Scan for the cell matching the given text and deliver its [X, Y] coordinate at center. 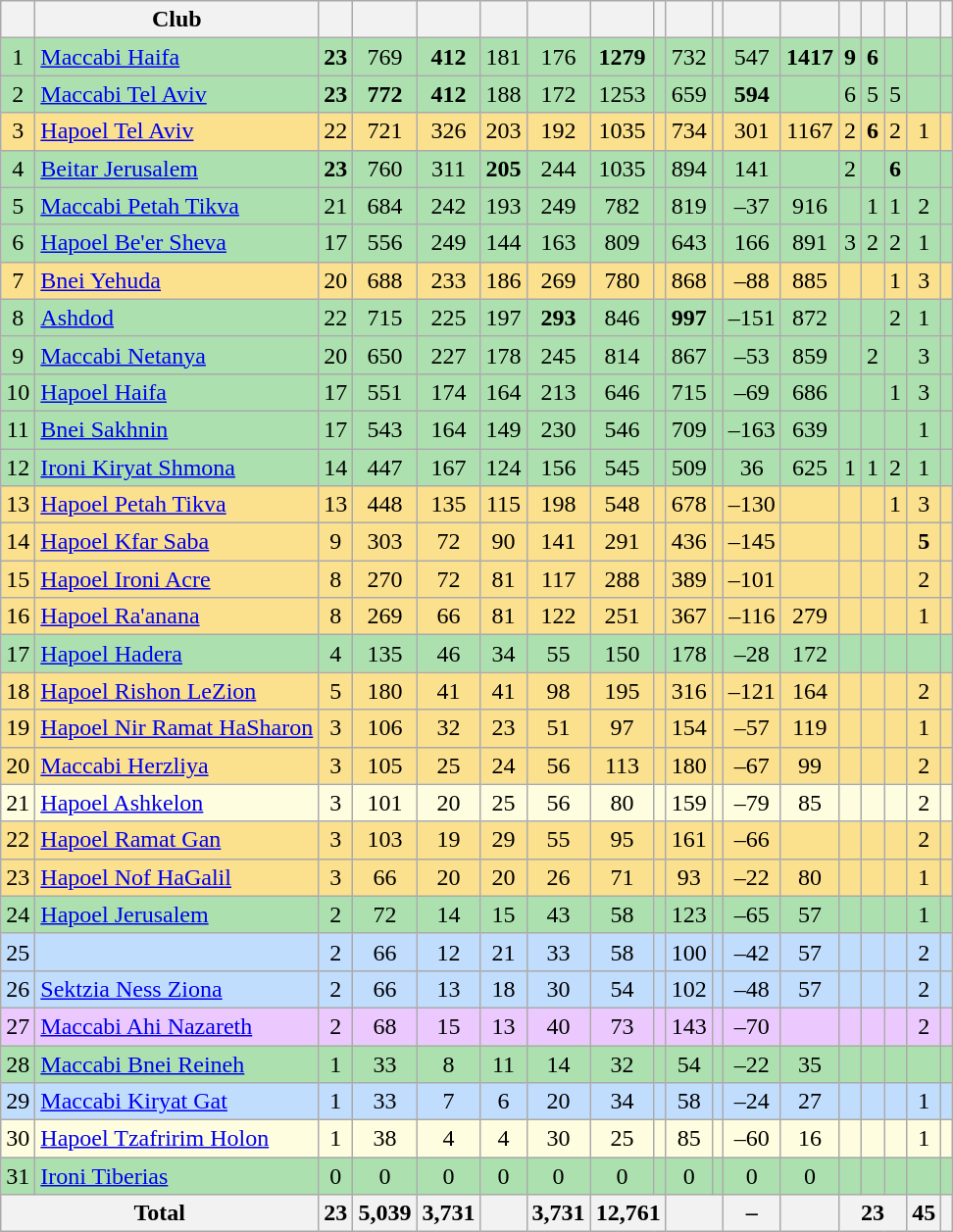
–66 [751, 840]
769 [384, 57]
Hapoel Be'er Sheva [176, 243]
205 [504, 169]
Maccabi Ahi Nazareth [176, 1026]
40 [559, 1026]
–69 [751, 392]
Hapoel Nof HaGalil [176, 877]
36 [751, 468]
997 [688, 318]
51 [559, 728]
846 [622, 318]
868 [688, 280]
Hapoel Kfar Saba [176, 542]
Hapoel Haifa [176, 392]
101 [384, 803]
–57 [751, 728]
291 [622, 542]
543 [384, 429]
–151 [751, 318]
293 [559, 318]
188 [504, 94]
646 [622, 392]
1417 [810, 57]
448 [384, 505]
–28 [751, 654]
35 [810, 1063]
97 [622, 728]
245 [559, 355]
150 [622, 654]
Maccabi Tel Aviv [176, 94]
–130 [751, 505]
–88 [751, 280]
163 [559, 243]
311 [449, 169]
105 [384, 765]
Hapoel Ra'anana [176, 616]
–79 [751, 803]
732 [688, 57]
195 [622, 691]
99 [810, 765]
819 [688, 206]
1279 [622, 57]
686 [810, 392]
154 [688, 728]
678 [688, 505]
Ironi Tiberias [176, 1176]
303 [384, 542]
–101 [751, 579]
–65 [751, 914]
12,761 [627, 1213]
547 [751, 57]
436 [688, 542]
760 [384, 169]
Hapoel Ironi Acre [176, 579]
90 [504, 542]
93 [688, 877]
166 [751, 243]
203 [504, 131]
38 [384, 1139]
Hapoel Ashkelon [176, 803]
181 [504, 57]
193 [504, 206]
509 [688, 468]
176 [559, 57]
316 [688, 691]
545 [622, 468]
119 [810, 728]
301 [751, 131]
251 [622, 616]
Maccabi Herzliya [176, 765]
659 [688, 94]
Hapoel Jerusalem [176, 914]
–60 [751, 1139]
Sektzia Ness Ziona [176, 989]
Maccabi Netanya [176, 355]
389 [688, 579]
859 [810, 355]
546 [622, 429]
43 [559, 914]
872 [810, 318]
115 [504, 505]
186 [504, 280]
Bnei Sakhnin [176, 429]
227 [449, 355]
721 [384, 131]
Maccabi Kiryat Gat [176, 1102]
–163 [751, 429]
–121 [751, 691]
1167 [810, 131]
113 [622, 765]
103 [384, 840]
Maccabi Bnei Reineh [176, 1063]
159 [688, 803]
551 [384, 392]
326 [449, 131]
5,039 [384, 1213]
242 [449, 206]
Hapoel Petah Tikva [176, 505]
891 [810, 243]
98 [559, 691]
734 [688, 131]
–145 [751, 542]
916 [810, 206]
867 [688, 355]
772 [384, 94]
45 [924, 1213]
447 [384, 468]
270 [384, 579]
122 [559, 616]
367 [688, 616]
709 [688, 429]
31 [18, 1176]
68 [384, 1026]
117 [559, 579]
Hapoel Tzafririm Holon [176, 1139]
– [751, 1213]
Hapoel Tel Aviv [176, 131]
279 [810, 616]
809 [622, 243]
Total [160, 1213]
213 [559, 392]
–70 [751, 1026]
192 [559, 131]
106 [384, 728]
288 [622, 579]
225 [449, 318]
684 [384, 206]
Ironi Kiryat Shmona [176, 468]
46 [449, 654]
–67 [751, 765]
124 [504, 468]
73 [622, 1026]
28 [18, 1063]
643 [688, 243]
Ashdod [176, 318]
198 [559, 505]
Hapoel Hadera [176, 654]
–37 [751, 206]
Club [176, 20]
161 [688, 840]
Maccabi Petah Tikva [176, 206]
–24 [751, 1102]
Hapoel Nir Ramat HaSharon [176, 728]
156 [559, 468]
143 [688, 1026]
123 [688, 914]
230 [559, 429]
548 [622, 505]
–48 [751, 989]
244 [559, 169]
95 [622, 840]
100 [688, 952]
650 [384, 355]
197 [504, 318]
–42 [751, 952]
639 [810, 429]
594 [751, 94]
–116 [751, 616]
Beitar Jerusalem [176, 169]
Hapoel Ramat Gan [176, 840]
–53 [751, 355]
Maccabi Haifa [176, 57]
556 [384, 243]
688 [384, 280]
Hapoel Rishon LeZion [176, 691]
149 [504, 429]
233 [449, 280]
780 [622, 280]
782 [622, 206]
102 [688, 989]
174 [449, 392]
10 [18, 392]
885 [810, 280]
625 [810, 468]
1253 [622, 94]
Bnei Yehuda [176, 280]
71 [622, 877]
894 [688, 169]
167 [449, 468]
814 [622, 355]
144 [504, 243]
